Pinpoint the cell where the given text exists, returning its (x, y) midpoint coordinate. 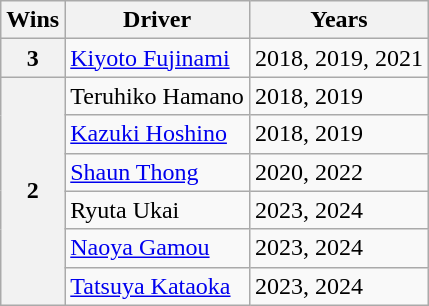
Teruhiko Hamano (158, 96)
2 (33, 191)
Driver (158, 20)
Ryuta Ukai (158, 210)
Naoya Gamou (158, 248)
Shaun Thong (158, 172)
3 (33, 58)
Kazuki Hoshino (158, 134)
2018, 2019, 2021 (338, 58)
Wins (33, 20)
Tatsuya Kataoka (158, 286)
Kiyoto Fujinami (158, 58)
Years (338, 20)
2020, 2022 (338, 172)
